Provide the (X, Y) coordinate of the cell's center where the given text is located.  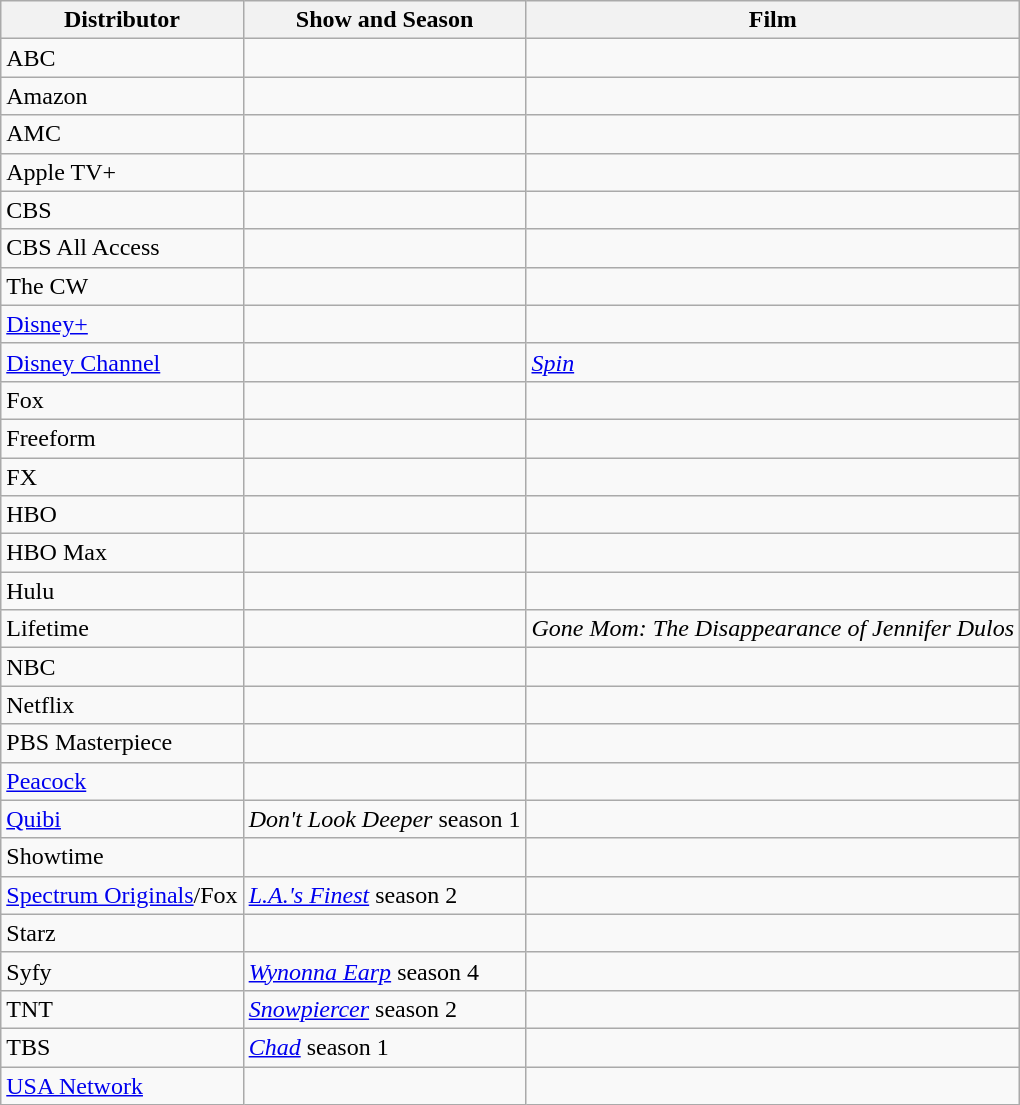
ABC (122, 58)
Quibi (122, 819)
Peacock (122, 781)
L.A.'s Finest season 2 (384, 895)
Amazon (122, 96)
Hulu (122, 591)
TNT (122, 1009)
Starz (122, 933)
FX (122, 477)
HBO (122, 515)
Wynonna Earp season 4 (384, 971)
Spectrum Originals/Fox (122, 895)
USA Network (122, 1085)
Chad season 1 (384, 1047)
Distributor (122, 20)
Disney+ (122, 324)
Snowpiercer season 2 (384, 1009)
Syfy (122, 971)
Showtime (122, 857)
The CW (122, 286)
CBS All Access (122, 248)
Lifetime (122, 629)
Fox (122, 400)
NBC (122, 667)
HBO Max (122, 553)
Gone Mom: The Disappearance of Jennifer Dulos (773, 629)
CBS (122, 210)
AMC (122, 134)
Netflix (122, 705)
Spin (773, 362)
PBS Masterpiece (122, 743)
Disney Channel (122, 362)
Film (773, 20)
Don't Look Deeper season 1 (384, 819)
Apple TV+ (122, 172)
Freeform (122, 438)
TBS (122, 1047)
Show and Season (384, 20)
